Return the (x, y) coordinate for the center point of the cell that contains the specified text.  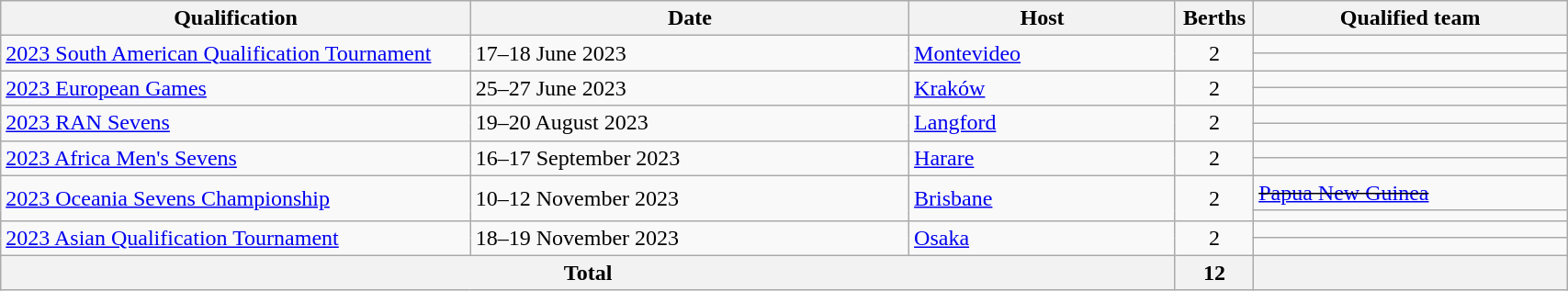
2023 South American Qualification Tournament (235, 53)
12 (1214, 273)
Langford (1043, 123)
2023 European Games (235, 88)
Host (1043, 18)
10–12 November 2023 (689, 198)
17–18 June 2023 (689, 53)
Date (689, 18)
18–19 November 2023 (689, 238)
Papua New Guinea (1411, 193)
Montevideo (1043, 53)
Kraków (1043, 88)
2023 RAN Sevens (235, 123)
Qualification (235, 18)
2023 Africa Men's Sevens (235, 158)
2023 Asian Qualification Tournament (235, 238)
Brisbane (1043, 198)
25–27 June 2023 (689, 88)
16–17 September 2023 (689, 158)
Total (588, 273)
19–20 August 2023 (689, 123)
Osaka (1043, 238)
2023 Oceania Sevens Championship (235, 198)
Qualified team (1411, 18)
Harare (1043, 158)
Berths (1214, 18)
